Identify which cell holds the provided text, then report its (x, y) central coordinate. 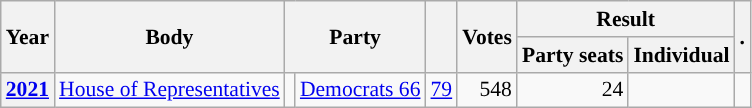
24 (572, 90)
548 (487, 90)
2021 (28, 90)
Year (28, 36)
Party (356, 36)
Democrats 66 (360, 90)
Votes (487, 36)
Body (170, 36)
House of Representatives (170, 90)
Result (626, 19)
Party seats (572, 55)
Individual (681, 55)
. (742, 36)
79 (442, 90)
